Pinpoint the cell where the given text exists, returning its [x, y] midpoint coordinate. 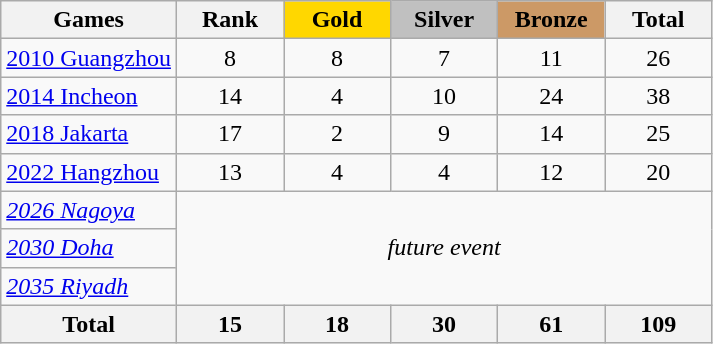
2018 Jakarta [89, 134]
61 [552, 324]
109 [658, 324]
17 [230, 134]
Gold [338, 20]
Bronze [552, 20]
2026 Nagoya [89, 210]
2035 Riyadh [89, 286]
10 [444, 96]
24 [552, 96]
26 [658, 58]
2022 Hangzhou [89, 172]
12 [552, 172]
9 [444, 134]
Silver [444, 20]
Games [89, 20]
future event [444, 248]
7 [444, 58]
11 [552, 58]
18 [338, 324]
2010 Guangzhou [89, 58]
Rank [230, 20]
25 [658, 134]
15 [230, 324]
13 [230, 172]
20 [658, 172]
2 [338, 134]
2014 Incheon [89, 96]
30 [444, 324]
38 [658, 96]
2030 Doha [89, 248]
